Search for the cell housing the specified text and yield its [X, Y] center coordinate. 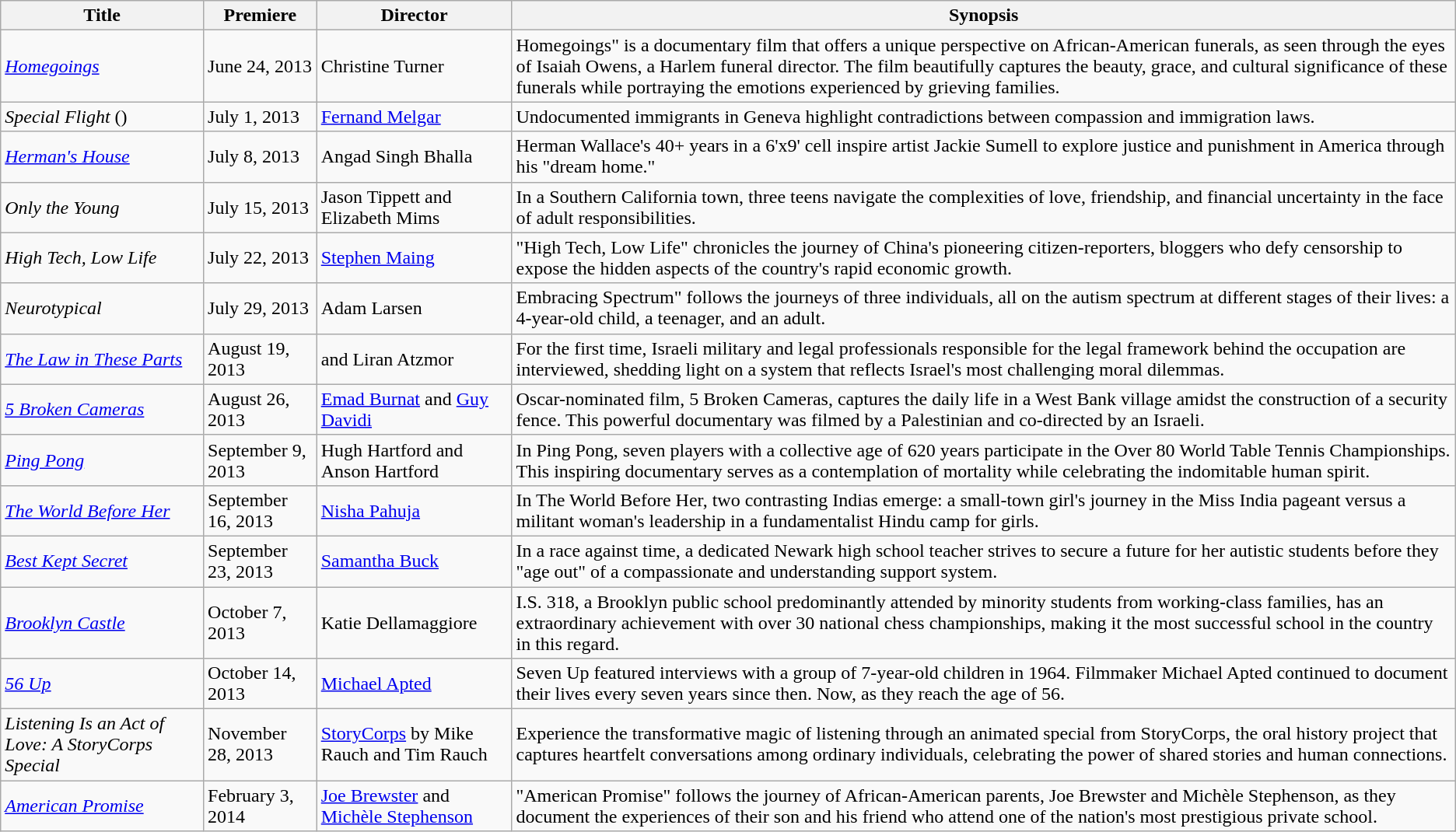
July 22, 2013 [261, 258]
Synopsis [983, 16]
Katie Dellamaggiore [414, 622]
Fernand Melgar [414, 117]
Undocumented immigrants in Geneva highlight contradictions between compassion and immigration laws. [983, 117]
Neurotypical [103, 308]
Joe Brewster and Michèle Stephenson [414, 806]
February 3, 2014 [261, 806]
September 16, 2013 [261, 510]
Jason Tippett and Elizabeth Mims [414, 207]
Hugh Hartford and Anson Hartford [414, 460]
November 28, 2013 [261, 745]
The World Before Her [103, 510]
Emad Burnat and Guy Davidi [414, 409]
StoryCorps by Mike Rauch and Tim Rauch [414, 745]
Special Flight () [103, 117]
June 24, 2013 [261, 66]
Ping Pong [103, 460]
High Tech, Low Life [103, 258]
Christine Turner [414, 66]
October 7, 2013 [261, 622]
July 15, 2013 [261, 207]
July 29, 2013 [261, 308]
and Liran Atzmor [414, 359]
August 19, 2013 [261, 359]
September 9, 2013 [261, 460]
October 14, 2013 [261, 684]
Angad Singh Bhalla [414, 157]
Herman Wallace's 40+ years in a 6'x9' cell inspire artist Jackie Sumell to explore justice and punishment in America through his "dream home." [983, 157]
Herman's House [103, 157]
Only the Young [103, 207]
Stephen Maing [414, 258]
Listening Is an Act of Love: A StoryCorps Special [103, 745]
Brooklyn Castle [103, 622]
August 26, 2013 [261, 409]
5 Broken Cameras [103, 409]
July 8, 2013 [261, 157]
July 1, 2013 [261, 117]
Premiere [261, 16]
Director [414, 16]
September 23, 2013 [261, 561]
Michael Apted [414, 684]
Best Kept Secret [103, 561]
Samantha Buck [414, 561]
Homegoings [103, 66]
American Promise [103, 806]
The Law in These Parts [103, 359]
Nisha Pahuja [414, 510]
56 Up [103, 684]
Adam Larsen [414, 308]
Title [103, 16]
